Determine the [X, Y] coordinate at the center of the cell enclosing the given text.  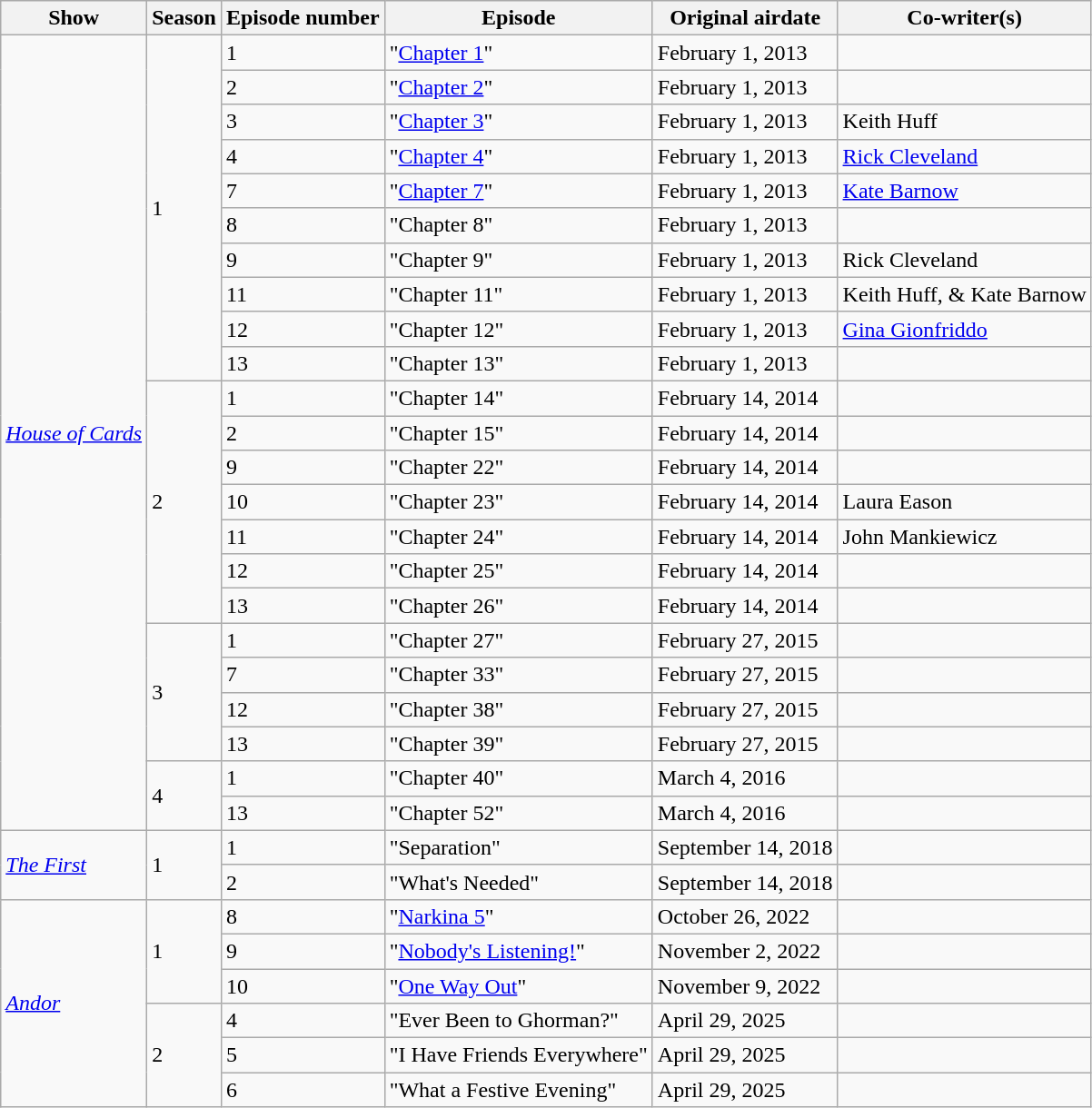
5 [303, 1055]
Gina Gionfriddo [965, 329]
"Chapter 1" [518, 53]
November 2, 2022 [745, 951]
"Chapter 14" [518, 398]
"I Have Friends Everywhere" [518, 1055]
Keith Huff, & Kate Barnow [965, 294]
"Chapter 8" [518, 225]
"Separation" [518, 847]
Co-writer(s) [965, 18]
6 [303, 1090]
"Chapter 3" [518, 122]
November 9, 2022 [745, 985]
"Chapter 52" [518, 813]
"Ever Been to Ghorman?" [518, 1021]
"Chapter 7" [518, 191]
"One Way Out" [518, 985]
"Chapter 24" [518, 537]
Andor [74, 1003]
"Chapter 23" [518, 502]
"Chapter 27" [518, 640]
Keith Huff [965, 122]
The First [74, 865]
"Chapter 9" [518, 260]
"Narkina 5" [518, 916]
October 26, 2022 [745, 916]
"Chapter 26" [518, 606]
House of Cards [74, 432]
"Chapter 15" [518, 433]
"Chapter 12" [518, 329]
"Chapter 25" [518, 571]
"Chapter 39" [518, 744]
"Chapter 4" [518, 156]
"Nobody's Listening!" [518, 951]
Kate Barnow [965, 191]
"Chapter 40" [518, 778]
"What a Festive Evening" [518, 1090]
"Chapter 2" [518, 87]
"What's Needed" [518, 882]
Laura Eason [965, 502]
Episode [518, 18]
Season [184, 18]
"Chapter 11" [518, 294]
"Chapter 38" [518, 709]
Show [74, 18]
Episode number [303, 18]
John Mankiewicz [965, 537]
Original airdate [745, 18]
"Chapter 13" [518, 363]
"Chapter 33" [518, 675]
"Chapter 22" [518, 468]
